Output the [x, y] coordinate of the center of the cell containing the given text.  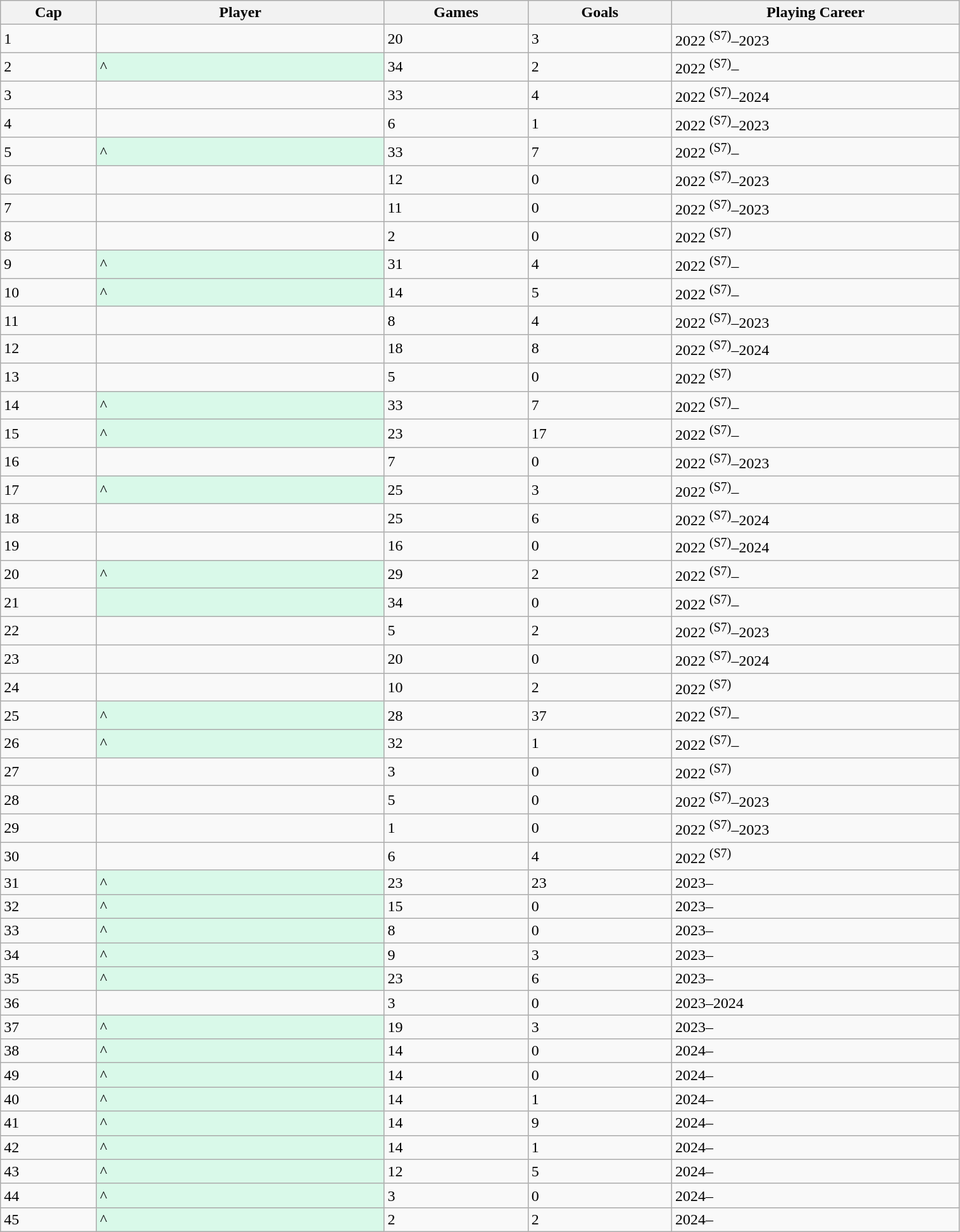
24 [49, 687]
Playing Career [815, 13]
49 [49, 1075]
21 [49, 602]
41 [49, 1123]
45 [49, 1219]
Player [240, 13]
26 [49, 744]
2023–2024 [815, 1003]
36 [49, 1003]
44 [49, 1195]
35 [49, 979]
22 [49, 630]
Goals [600, 13]
30 [49, 857]
27 [49, 772]
Games [456, 13]
38 [49, 1051]
42 [49, 1147]
13 [49, 377]
40 [49, 1099]
Cap [49, 13]
43 [49, 1171]
